For the text-containing cell, return its midpoint in (X, Y) coordinate format. 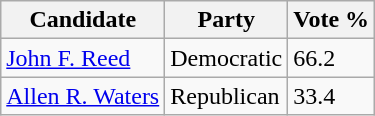
66.2 (332, 58)
Republican (226, 96)
33.4 (332, 96)
Allen R. Waters (83, 96)
Democratic (226, 58)
Party (226, 20)
John F. Reed (83, 58)
Candidate (83, 20)
Vote % (332, 20)
